Output the [x, y] coordinate of the center of the cell containing the given text.  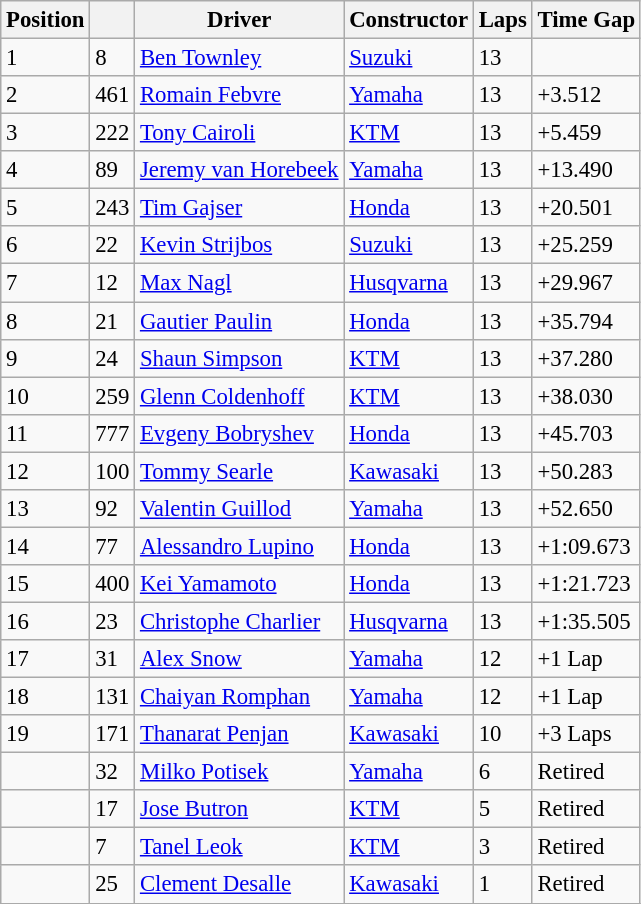
+20.501 [586, 208]
Tim Gajser [240, 208]
Thanarat Penjan [240, 734]
Laps [502, 20]
+3 Laps [586, 734]
Kei Yamamoto [240, 584]
2 [46, 95]
400 [112, 584]
Constructor [409, 20]
+1:21.723 [586, 584]
Driver [240, 20]
Tony Cairoli [240, 133]
89 [112, 170]
18 [46, 697]
Alessandro Lupino [240, 546]
9 [46, 358]
4 [46, 170]
11 [46, 433]
Gautier Paulin [240, 321]
15 [46, 584]
Evgeny Bobryshev [240, 433]
222 [112, 133]
Chaiyan Romphan [240, 697]
+52.650 [586, 509]
Ben Townley [240, 58]
23 [112, 621]
Jeremy van Horebeek [240, 170]
Alex Snow [240, 659]
+5.459 [586, 133]
+1:09.673 [586, 546]
Time Gap [586, 20]
+13.490 [586, 170]
19 [46, 734]
+50.283 [586, 471]
Kevin Strijbos [240, 245]
24 [112, 358]
+25.259 [586, 245]
+45.703 [586, 433]
100 [112, 471]
Milko Potisek [240, 772]
+38.030 [586, 396]
Tommy Searle [240, 471]
16 [46, 621]
Glenn Coldenhoff [240, 396]
Jose Butron [240, 809]
Valentin Guillod [240, 509]
Position [46, 20]
+29.967 [586, 283]
777 [112, 433]
131 [112, 697]
+37.280 [586, 358]
259 [112, 396]
25 [112, 885]
32 [112, 772]
Romain Febvre [240, 95]
+3.512 [586, 95]
22 [112, 245]
171 [112, 734]
Max Nagl [240, 283]
21 [112, 321]
Clement Desalle [240, 885]
92 [112, 509]
461 [112, 95]
Christophe Charlier [240, 621]
243 [112, 208]
+1:35.505 [586, 621]
31 [112, 659]
77 [112, 546]
+35.794 [586, 321]
14 [46, 546]
Tanel Leok [240, 847]
Shaun Simpson [240, 358]
